Extract the [X, Y] coordinate from the center of the cell holding the provided text.  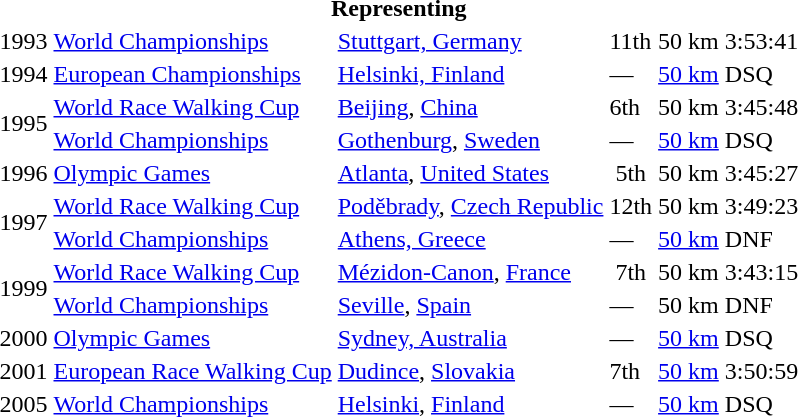
Dudince, Slovakia [470, 371]
European Race Walking Cup [192, 371]
Sydney, Australia [470, 338]
Helsinki, Finland [470, 74]
Gothenburg, Sweden [470, 140]
Poděbrady, Czech Republic [470, 206]
Athens, Greece [470, 239]
Stuttgart, Germany [470, 41]
6th [631, 107]
11th [631, 41]
5th [631, 173]
Beijing, China [470, 107]
Seville, Spain [470, 305]
European Championships [192, 74]
Atlanta, United States [470, 173]
Mézidon-Canon, France [470, 272]
12th [631, 206]
